Return the (X, Y) coordinate for the center point of the cell that contains the specified text.  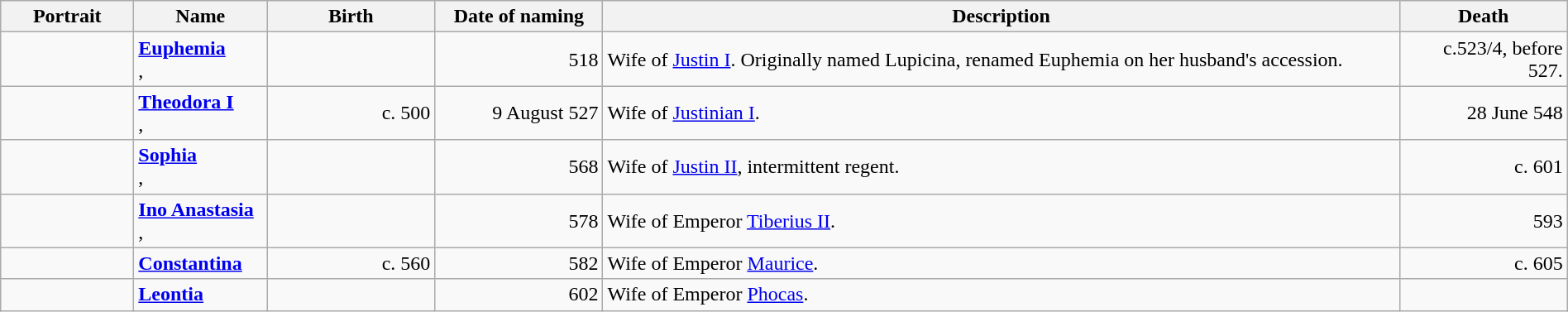
Leontia (200, 295)
Wife of Justin II, intermittent regent. (1001, 167)
Wife of Emperor Phocas. (1001, 295)
Death (1484, 17)
c.523/4, before 527. (1484, 60)
Euphemia, (200, 60)
Theodora I, (200, 113)
c. 605 (1484, 263)
Birth (351, 17)
Constantina (200, 263)
Portrait (68, 17)
28 June 548 (1484, 113)
Name (200, 17)
Wife of Justinian I. (1001, 113)
Wife of Justin I. Originally named Lupicina, renamed Euphemia on her husband's accession. (1001, 60)
c. 560 (351, 263)
593 (1484, 220)
Sophia, (200, 167)
578 (519, 220)
602 (519, 295)
518 (519, 60)
c. 500 (351, 113)
582 (519, 263)
568 (519, 167)
Wife of Emperor Tiberius II. (1001, 220)
Wife of Emperor Maurice. (1001, 263)
Description (1001, 17)
Ino Anastasia, (200, 220)
9 August 527 (519, 113)
Date of naming (519, 17)
c. 601 (1484, 167)
